Extract the [x, y] coordinate from the center of the cell holding the provided text.  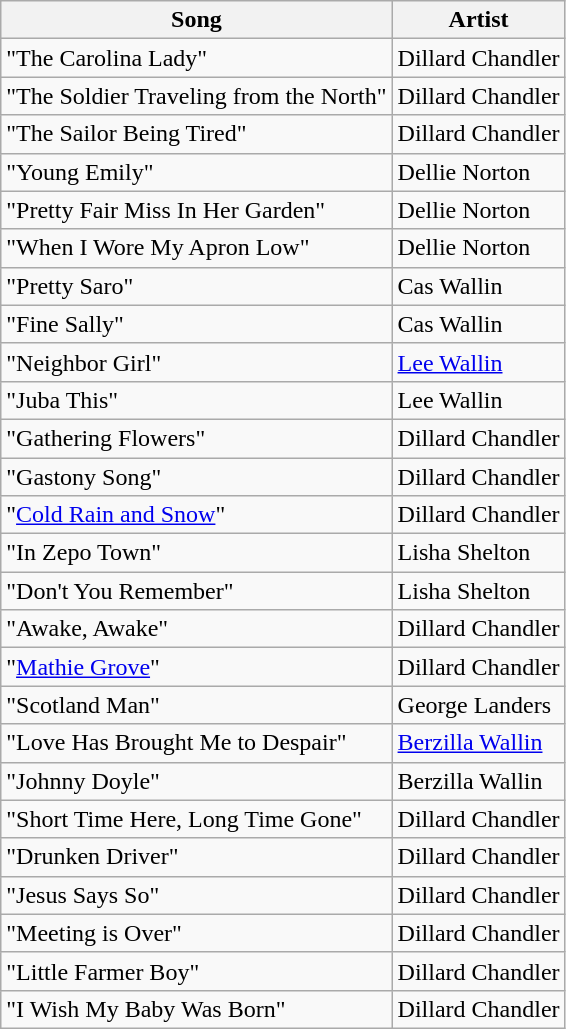
"Little Farmer Boy" [196, 971]
"The Sailor Being Tired" [196, 134]
"In Zepo Town" [196, 553]
"Don't You Remember" [196, 591]
"Short Time Here, Long Time Gone" [196, 819]
"Pretty Saro" [196, 286]
"Neighbor Girl" [196, 362]
"Awake, Awake" [196, 629]
"Juba This" [196, 400]
Song [196, 20]
"Johnny Doyle" [196, 781]
"Gastony Song" [196, 477]
"Drunken Driver" [196, 857]
"The Carolina Lady" [196, 58]
"Gathering Flowers" [196, 438]
"Jesus Says So" [196, 895]
George Landers [478, 705]
"The Soldier Traveling from the North" [196, 96]
"Pretty Fair Miss In Her Garden" [196, 210]
"Fine Sally" [196, 324]
"Cold Rain and Snow" [196, 515]
"Young Emily" [196, 172]
"I Wish My Baby Was Born" [196, 1009]
Artist [478, 20]
"Meeting is Over" [196, 933]
"Mathie Grove" [196, 667]
"Love Has Brought Me to Despair" [196, 743]
"When I Wore My Apron Low" [196, 248]
"Scotland Man" [196, 705]
